Find where the given text appears and provide that cell's center as (X, Y) coordinate. 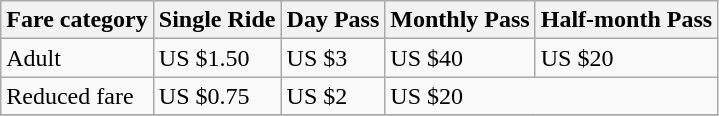
Half-month Pass (626, 20)
Fare category (78, 20)
US $2 (333, 96)
US $40 (460, 58)
Single Ride (217, 20)
Day Pass (333, 20)
US $1.50 (217, 58)
Adult (78, 58)
Monthly Pass (460, 20)
US $3 (333, 58)
US $0.75 (217, 96)
Reduced fare (78, 96)
